Scan for the cell matching the given text and deliver its (X, Y) coordinate at center. 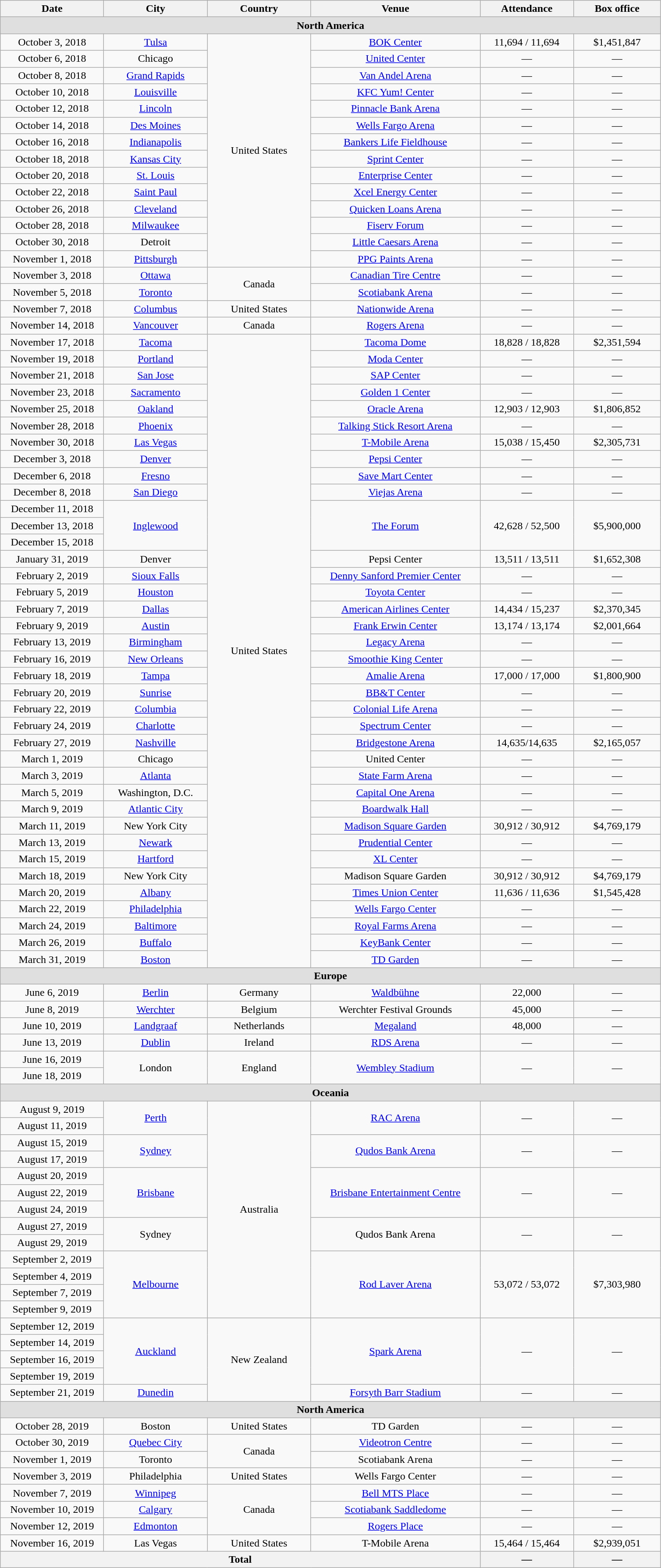
June 16, 2019 (52, 1059)
Denny Sanford Premier Center (395, 576)
$2,351,594 (617, 342)
June 13, 2019 (52, 1043)
October 16, 2018 (52, 142)
March 24, 2019 (52, 926)
August 24, 2019 (52, 1209)
October 12, 2018 (52, 109)
$5,900,000 (617, 526)
Grand Rapids (156, 75)
48,000 (527, 1026)
March 18, 2019 (52, 876)
KFC Yum! Center (395, 92)
March 26, 2019 (52, 942)
Europe (330, 976)
BB&T Center (395, 692)
Landgraaf (156, 1026)
Smoothie King Center (395, 659)
Ottawa (156, 276)
November 1, 2018 (52, 259)
Melbourne (156, 1284)
March 5, 2019 (52, 793)
Louisville (156, 92)
45,000 (527, 1009)
Austin (156, 626)
Auckland (156, 1351)
Newark (156, 842)
Total (240, 1560)
Washington, D.C. (156, 793)
11,694 / 11,694 (527, 42)
Tulsa (156, 42)
$1,800,900 (617, 676)
March 22, 2019 (52, 909)
14,635/14,635 (527, 743)
11,636 / 11,636 (527, 892)
June 10, 2019 (52, 1026)
$2,165,057 (617, 743)
Legacy Arena (395, 642)
Quebec City (156, 1443)
12,903 / 12,903 (527, 409)
March 13, 2019 (52, 842)
Fiserv Forum (395, 226)
Atlantic City (156, 809)
March 9, 2019 (52, 809)
February 2, 2019 (52, 576)
Inglewood (156, 526)
Prudential Center (395, 842)
December 13, 2018 (52, 526)
Bell MTS Place (395, 1493)
November 17, 2018 (52, 342)
18,828 / 18,828 (527, 342)
Portland (156, 359)
October 10, 2018 (52, 92)
Brisbane (156, 1193)
October 3, 2018 (52, 42)
October 20, 2018 (52, 175)
February 22, 2019 (52, 709)
June 18, 2019 (52, 1076)
Baltimore (156, 926)
Dublin (156, 1043)
October 22, 2018 (52, 192)
Charlotte (156, 726)
Sacramento (156, 392)
February 9, 2019 (52, 626)
November 12, 2019 (52, 1526)
October 30, 2018 (52, 242)
Videotron Centre (395, 1443)
Country (259, 9)
February 16, 2019 (52, 659)
Oceania (330, 1093)
December 15, 2018 (52, 542)
November 3, 2019 (52, 1476)
September 9, 2019 (52, 1310)
November 25, 2018 (52, 409)
Edmonton (156, 1526)
Van Andel Arena (395, 75)
$2,001,664 (617, 626)
San Diego (156, 492)
PPG Paints Arena (395, 259)
Belgium (259, 1009)
August 11, 2019 (52, 1126)
November 14, 2018 (52, 326)
Tampa (156, 676)
Quicken Loans Arena (395, 209)
November 16, 2019 (52, 1543)
Brisbane Entertainment Centre (395, 1193)
Viejas Arena (395, 492)
Box office (617, 9)
Albany (156, 892)
Toyota Center (395, 592)
San Jose (156, 375)
Columbia (156, 709)
Lincoln (156, 109)
RAC Arena (395, 1118)
August 17, 2019 (52, 1159)
Calgary (156, 1509)
October 14, 2018 (52, 125)
$1,451,847 (617, 42)
Werchter (156, 1009)
November 7, 2019 (52, 1493)
February 24, 2019 (52, 726)
15,038 / 15,450 (527, 442)
August 9, 2019 (52, 1109)
SAP Center (395, 375)
Enterprise Center (395, 175)
Tacoma (156, 342)
Birmingham (156, 642)
Vancouver (156, 326)
October 28, 2018 (52, 226)
Talking Stick Resort Arena (395, 425)
St. Louis (156, 175)
Colonial Life Arena (395, 709)
Frank Erwin Center (395, 626)
Canadian Tire Centre (395, 276)
November 19, 2018 (52, 359)
February 13, 2019 (52, 642)
$1,652,308 (617, 559)
Fresno (156, 475)
Houston (156, 592)
KeyBank Center (395, 942)
Dallas (156, 609)
Wembley Stadium (395, 1068)
Berlin (156, 992)
December 8, 2018 (52, 492)
Columbus (156, 309)
$2,305,731 (617, 442)
Perth (156, 1118)
RDS Arena (395, 1043)
November 1, 2019 (52, 1459)
September 12, 2019 (52, 1326)
Detroit (156, 242)
March 31, 2019 (52, 959)
American Airlines Center (395, 609)
October 6, 2018 (52, 59)
March 1, 2019 (52, 759)
September 4, 2019 (52, 1276)
Oracle Arena (395, 409)
BOK Center (395, 42)
Werchter Festival Grounds (395, 1009)
September 19, 2019 (52, 1376)
Pittsburgh (156, 259)
December 6, 2018 (52, 475)
November 21, 2018 (52, 375)
Australia (259, 1209)
Save Mart Center (395, 475)
Rogers Place (395, 1526)
February 7, 2019 (52, 609)
October 18, 2018 (52, 159)
March 11, 2019 (52, 826)
Scotiabank Saddledome (395, 1509)
Nationwide Arena (395, 309)
Venue (395, 9)
January 31, 2019 (52, 559)
Sprint Center (395, 159)
November 30, 2018 (52, 442)
17,000 / 17,000 (527, 676)
Little Caesars Arena (395, 242)
October 28, 2019 (52, 1426)
53,072 / 53,072 (527, 1284)
Sioux Falls (156, 576)
Moda Center (395, 359)
June 8, 2019 (52, 1009)
Nashville (156, 743)
August 27, 2019 (52, 1226)
Golden 1 Center (395, 392)
Sunrise (156, 692)
August 22, 2019 (52, 1193)
New Orleans (156, 659)
October 26, 2018 (52, 209)
September 14, 2019 (52, 1343)
Indianapolis (156, 142)
Winnipeg (156, 1493)
$7,303,980 (617, 1284)
February 18, 2019 (52, 676)
Hartford (156, 859)
Netherlands (259, 1026)
Attendance (527, 9)
22,000 (527, 992)
Waldbühne (395, 992)
Rogers Arena (395, 326)
Bridgestone Arena (395, 743)
November 28, 2018 (52, 425)
Amalie Arena (395, 676)
Times Union Center (395, 892)
$2,939,051 (617, 1543)
City (156, 9)
Ireland (259, 1043)
September 7, 2019 (52, 1293)
13,174 / 13,174 (527, 626)
Atlanta (156, 776)
$2,370,345 (617, 609)
March 15, 2019 (52, 859)
Tacoma Dome (395, 342)
Royal Farms Arena (395, 926)
December 3, 2018 (52, 459)
Pinnacle Bank Arena (395, 109)
February 5, 2019 (52, 592)
August 15, 2019 (52, 1143)
London (156, 1068)
September 2, 2019 (52, 1259)
Dunedin (156, 1393)
State Farm Arena (395, 776)
Capital One Arena (395, 793)
42,628 / 52,500 (527, 526)
Cleveland (156, 209)
February 20, 2019 (52, 692)
Phoenix (156, 425)
Germany (259, 992)
Xcel Energy Center (395, 192)
November 7, 2018 (52, 309)
$1,806,852 (617, 409)
Buffalo (156, 942)
February 27, 2019 (52, 743)
Boardwalk Hall (395, 809)
August 29, 2019 (52, 1242)
Saint Paul (156, 192)
$1,545,428 (617, 892)
14,434 / 15,237 (527, 609)
November 23, 2018 (52, 392)
The Forum (395, 526)
England (259, 1068)
September 16, 2019 (52, 1359)
Date (52, 9)
XL Center (395, 859)
Oakland (156, 409)
August 20, 2019 (52, 1176)
November 10, 2019 (52, 1509)
Bankers Life Fieldhouse (395, 142)
March 20, 2019 (52, 892)
Forsyth Barr Stadium (395, 1393)
November 3, 2018 (52, 276)
November 5, 2018 (52, 292)
October 30, 2019 (52, 1443)
October 8, 2018 (52, 75)
June 6, 2019 (52, 992)
Wells Fargo Arena (395, 125)
September 21, 2019 (52, 1393)
Kansas City (156, 159)
13,511 / 13,511 (527, 559)
Des Moines (156, 125)
March 3, 2019 (52, 776)
Spectrum Center (395, 726)
Spark Arena (395, 1351)
December 11, 2018 (52, 509)
Milwaukee (156, 226)
Megaland (395, 1026)
New Zealand (259, 1359)
Rod Laver Arena (395, 1284)
15,464 / 15,464 (527, 1543)
